Detect which cell encompasses the target text, then output its (x, y) center coordinate. 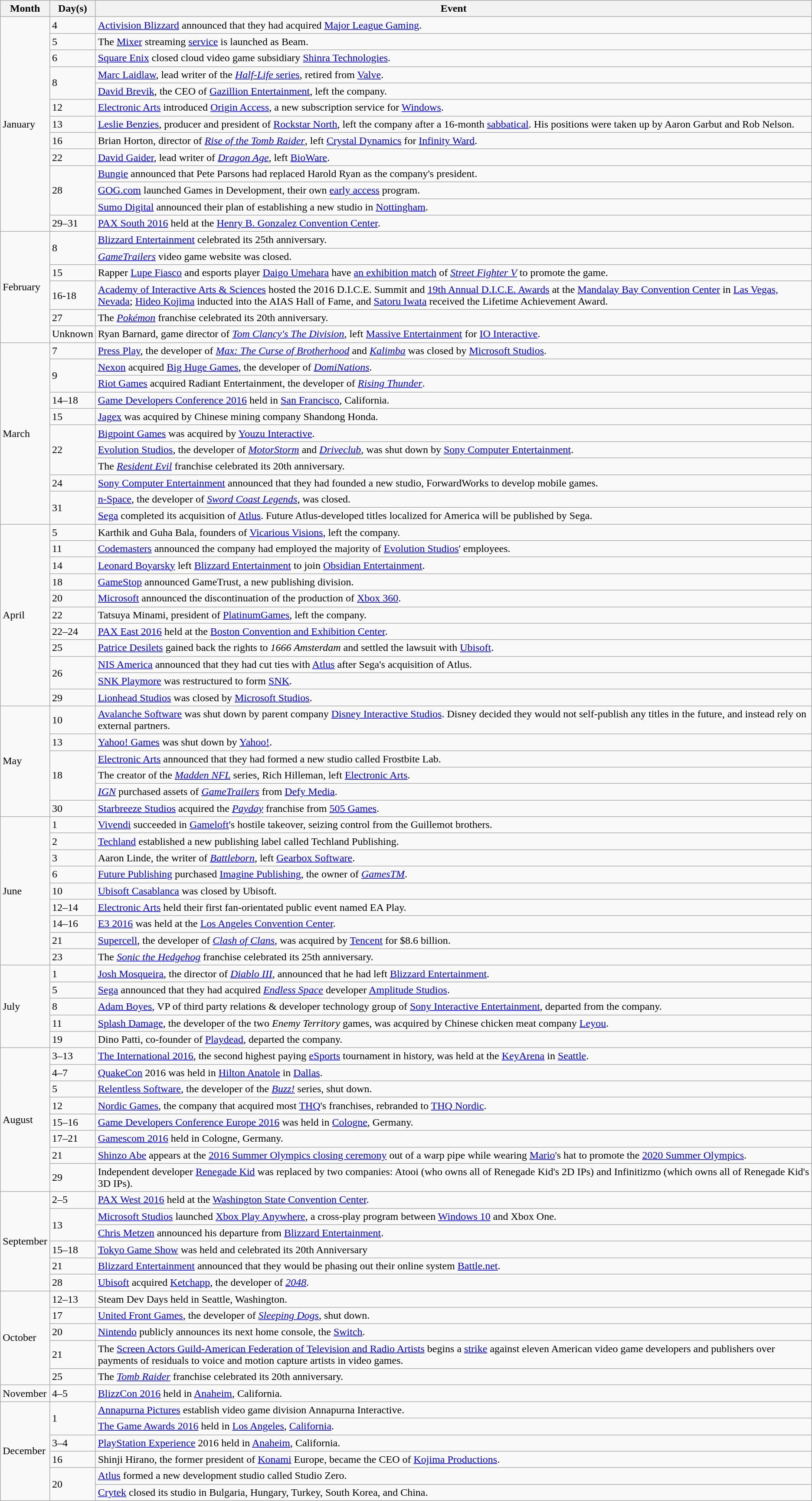
June (25, 891)
GOG.com launched Games in Development, their own early access program. (454, 190)
Yahoo! Games was shut down by Yahoo!. (454, 742)
16-18 (72, 295)
September (25, 1241)
15–16 (72, 1122)
United Front Games, the developer of Sleeping Dogs, shut down. (454, 1316)
Ubisoft acquired Ketchapp, the developer of 2048. (454, 1282)
The Resident Evil franchise celebrated its 20th anniversary. (454, 466)
4 (72, 25)
31 (72, 508)
Sumo Digital announced their plan of establishing a new studio in Nottingham. (454, 207)
Brian Horton, director of Rise of the Tomb Raider, left Crystal Dynamics for Infinity Ward. (454, 141)
Square Enix closed cloud video game subsidiary Shinra Technologies. (454, 58)
The Sonic the Hedgehog franchise celebrated its 25th anniversary. (454, 957)
Blizzard Entertainment announced that they would be phasing out their online system Battle.net. (454, 1266)
17 (72, 1316)
24 (72, 483)
February (25, 287)
Rapper Lupe Fiasco and esports player Daigo Umehara have an exhibition match of Street Fighter V to promote the game. (454, 273)
15–18 (72, 1249)
Sega announced that they had acquired Endless Space developer Amplitude Studios. (454, 990)
Gamescom 2016 held in Cologne, Germany. (454, 1139)
12–13 (72, 1299)
Crytek closed its studio in Bulgaria, Hungary, Turkey, South Korea, and China. (454, 1492)
PlayStation Experience 2016 held in Anaheim, California. (454, 1443)
4–7 (72, 1073)
22–24 (72, 631)
BlizzCon 2016 held in Anaheim, California. (454, 1393)
PAX South 2016 held at the Henry B. Gonzalez Convention Center. (454, 223)
PAX West 2016 held at the Washington State Convention Center. (454, 1200)
December (25, 1451)
March (25, 433)
Shinji Hirano, the former president of Konami Europe, became the CEO of Kojima Productions. (454, 1459)
Atlus formed a new development studio called Studio Zero. (454, 1476)
Press Play, the developer of Max: The Curse of Brotherhood and Kalimba was closed by Microsoft Studios. (454, 351)
Chris Metzen announced his departure from Blizzard Entertainment. (454, 1233)
Ryan Barnard, game director of Tom Clancy's The Division, left Massive Entertainment for IO Interactive. (454, 334)
Starbreeze Studios acquired the Payday franchise from 505 Games. (454, 808)
Day(s) (72, 9)
17–21 (72, 1139)
The Game Awards 2016 held in Los Angeles, California. (454, 1426)
Splash Damage, the developer of the two Enemy Territory games, was acquired by Chinese chicken meat company Leyou. (454, 1023)
Aaron Linde, the writer of Battleborn, left Gearbox Software. (454, 858)
Riot Games acquired Radiant Entertainment, the developer of Rising Thunder. (454, 384)
Vivendi succeeded in Gameloft's hostile takeover, seizing control from the Guillemot brothers. (454, 825)
Nintendo publicly announces its next home console, the Switch. (454, 1332)
Lionhead Studios was closed by Microsoft Studios. (454, 697)
Relentless Software, the developer of the Buzz! series, shut down. (454, 1089)
Annapurna Pictures establish video game division Annapurna Interactive. (454, 1410)
Sega completed its acquisition of Atlus. Future Atlus-developed titles localized for America will be published by Sega. (454, 516)
Future Publishing purchased Imagine Publishing, the owner of GamesTM. (454, 874)
Leonard Boyarsky left Blizzard Entertainment to join Obsidian Entertainment. (454, 565)
David Gaider, lead writer of Dragon Age, left BioWare. (454, 157)
Supercell, the developer of Clash of Clans, was acquired by Tencent for $8.6 billion. (454, 940)
Codemasters announced the company had employed the majority of Evolution Studios' employees. (454, 549)
Techland established a new publishing label called Techland Publishing. (454, 841)
3–13 (72, 1056)
Game Developers Conference 2016 held in San Francisco, California. (454, 400)
Steam Dev Days held in Seattle, Washington. (454, 1299)
n-Space, the developer of Sword Coast Legends, was closed. (454, 499)
19 (72, 1040)
Tokyo Game Show was held and celebrated its 20th Anniversary (454, 1249)
PAX East 2016 held at the Boston Convention and Exhibition Center. (454, 631)
Dino Patti, co-founder of Playdead, departed the company. (454, 1040)
NIS America announced that they had cut ties with Atlus after Sega's acquisition of Atlus. (454, 664)
Ubisoft Casablanca was closed by Ubisoft. (454, 891)
Josh Mosqueira, the director of Diablo III, announced that he had left Blizzard Entertainment. (454, 973)
3–4 (72, 1443)
Bungie announced that Pete Parsons had replaced Harold Ryan as the company's president. (454, 174)
Patrice Desilets gained back the rights to 1666 Amsterdam and settled the lawsuit with Ubisoft. (454, 648)
3 (72, 858)
Event (454, 9)
Nordic Games, the company that acquired most THQ's franchises, rebranded to THQ Nordic. (454, 1106)
Electronic Arts announced that they had formed a new studio called Frostbite Lab. (454, 759)
April (25, 615)
The Mixer streaming service is launched as Beam. (454, 42)
January (25, 124)
QuakeCon 2016 was held in Hilton Anatole in Dallas. (454, 1073)
Sony Computer Entertainment announced that they had founded a new studio, ForwardWorks to develop mobile games. (454, 483)
Microsoft announced the discontinuation of the production of Xbox 360. (454, 598)
Nexon acquired Big Huge Games, the developer of DomiNations. (454, 367)
2–5 (72, 1200)
Jagex was acquired by Chinese mining company Shandong Honda. (454, 417)
29–31 (72, 223)
7 (72, 351)
October (25, 1337)
Shinzo Abe appears at the 2016 Summer Olympics closing ceremony out of a warp pipe while wearing Mario's hat to promote the 2020 Summer Olympics. (454, 1155)
E3 2016 was held at the Los Angeles Convention Center. (454, 924)
27 (72, 318)
23 (72, 957)
July (25, 1006)
14 (72, 565)
4–5 (72, 1393)
November (25, 1393)
Electronic Arts held their first fan-orientated public event named EA Play. (454, 907)
The Pokémon franchise celebrated its 20th anniversary. (454, 318)
GameTrailers video game website was closed. (454, 256)
GameStop announced GameTrust, a new publishing division. (454, 582)
9 (72, 375)
Tatsuya Minami, president of PlatinumGames, left the company. (454, 615)
IGN purchased assets of GameTrailers from Defy Media. (454, 792)
2 (72, 841)
SNK Playmore was restructured to form SNK. (454, 681)
Karthik and Guha Bala, founders of Vicarious Visions, left the company. (454, 532)
August (25, 1120)
Game Developers Conference Europe 2016 was held in Cologne, Germany. (454, 1122)
The International 2016, the second highest paying eSports tournament in history, was held at the KeyArena in Seattle. (454, 1056)
The Tomb Raider franchise celebrated its 20th anniversary. (454, 1377)
Microsoft Studios launched Xbox Play Anywhere, a cross-play program between Windows 10 and Xbox One. (454, 1216)
Evolution Studios, the developer of MotorStorm and Driveclub, was shut down by Sony Computer Entertainment. (454, 450)
David Brevik, the CEO of Gazillion Entertainment, left the company. (454, 91)
12–14 (72, 907)
Unknown (72, 334)
Electronic Arts introduced Origin Access, a new subscription service for Windows. (454, 108)
14–18 (72, 400)
Marc Laidlaw, lead writer of the Half-Life series, retired from Valve. (454, 75)
Bigpoint Games was acquired by Youzu Interactive. (454, 433)
Adam Boyes, VP of third party relations & developer technology group of Sony Interactive Entertainment, departed from the company. (454, 1006)
The creator of the Madden NFL series, Rich Hilleman, left Electronic Arts. (454, 775)
Activision Blizzard announced that they had acquired Major League Gaming. (454, 25)
26 (72, 673)
30 (72, 808)
May (25, 761)
Month (25, 9)
14–16 (72, 924)
Blizzard Entertainment celebrated its 25th anniversary. (454, 240)
